From the cell containing the given text, extract its center point as (x, y) coordinate. 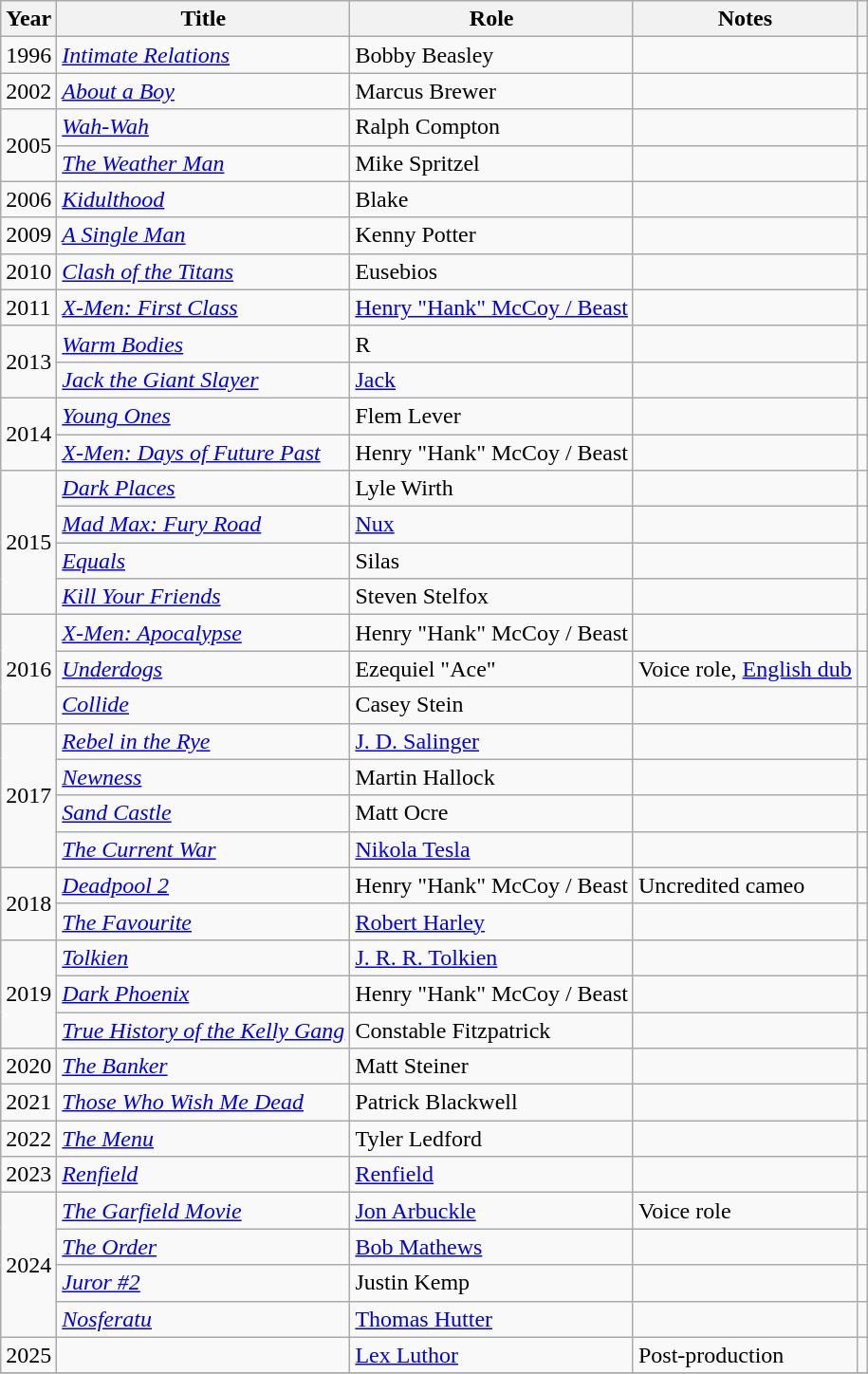
The Favourite (203, 921)
The Menu (203, 1139)
2006 (28, 199)
Sand Castle (203, 813)
Jon Arbuckle (491, 1211)
About a Boy (203, 91)
Constable Fitzpatrick (491, 1030)
Ezequiel "Ace" (491, 669)
1996 (28, 55)
Rebel in the Rye (203, 741)
Newness (203, 777)
Juror #2 (203, 1283)
Eusebios (491, 271)
Tyler Ledford (491, 1139)
Dark Phoenix (203, 993)
Kenny Potter (491, 235)
2013 (28, 362)
2002 (28, 91)
Blake (491, 199)
2014 (28, 434)
2022 (28, 1139)
X-Men: First Class (203, 307)
Marcus Brewer (491, 91)
The Current War (203, 849)
A Single Man (203, 235)
Underdogs (203, 669)
Jack the Giant Slayer (203, 380)
Casey Stein (491, 705)
Martin Hallock (491, 777)
Matt Steiner (491, 1067)
J. D. Salinger (491, 741)
X-Men: Apocalypse (203, 633)
Voice role, English dub (745, 669)
Nosferatu (203, 1319)
Bobby Beasley (491, 55)
Lex Luthor (491, 1355)
2019 (28, 993)
2010 (28, 271)
Ralph Compton (491, 127)
2021 (28, 1103)
2016 (28, 669)
J. R. R. Tolkien (491, 957)
R (491, 343)
Deadpool 2 (203, 885)
Justin Kemp (491, 1283)
Wah-Wah (203, 127)
Uncredited cameo (745, 885)
Title (203, 19)
Nux (491, 525)
Notes (745, 19)
2009 (28, 235)
Lyle Wirth (491, 489)
2011 (28, 307)
Thomas Hutter (491, 1319)
2018 (28, 903)
2020 (28, 1067)
Nikola Tesla (491, 849)
Collide (203, 705)
The Order (203, 1247)
True History of the Kelly Gang (203, 1030)
2024 (28, 1265)
Steven Stelfox (491, 597)
Patrick Blackwell (491, 1103)
Clash of the Titans (203, 271)
Voice role (745, 1211)
Kill Your Friends (203, 597)
2015 (28, 543)
The Banker (203, 1067)
Intimate Relations (203, 55)
Silas (491, 561)
2023 (28, 1175)
X-Men: Days of Future Past (203, 453)
Robert Harley (491, 921)
Jack (491, 380)
Flem Lever (491, 416)
Mike Spritzel (491, 163)
Post-production (745, 1355)
Year (28, 19)
The Garfield Movie (203, 1211)
2017 (28, 795)
Equals (203, 561)
Warm Bodies (203, 343)
2005 (28, 145)
Mad Max: Fury Road (203, 525)
Role (491, 19)
Tolkien (203, 957)
Dark Places (203, 489)
The Weather Man (203, 163)
Kidulthood (203, 199)
Those Who Wish Me Dead (203, 1103)
2025 (28, 1355)
Young Ones (203, 416)
Matt Ocre (491, 813)
Bob Mathews (491, 1247)
